Output the [X, Y] coordinate of the center of the cell containing the given text.  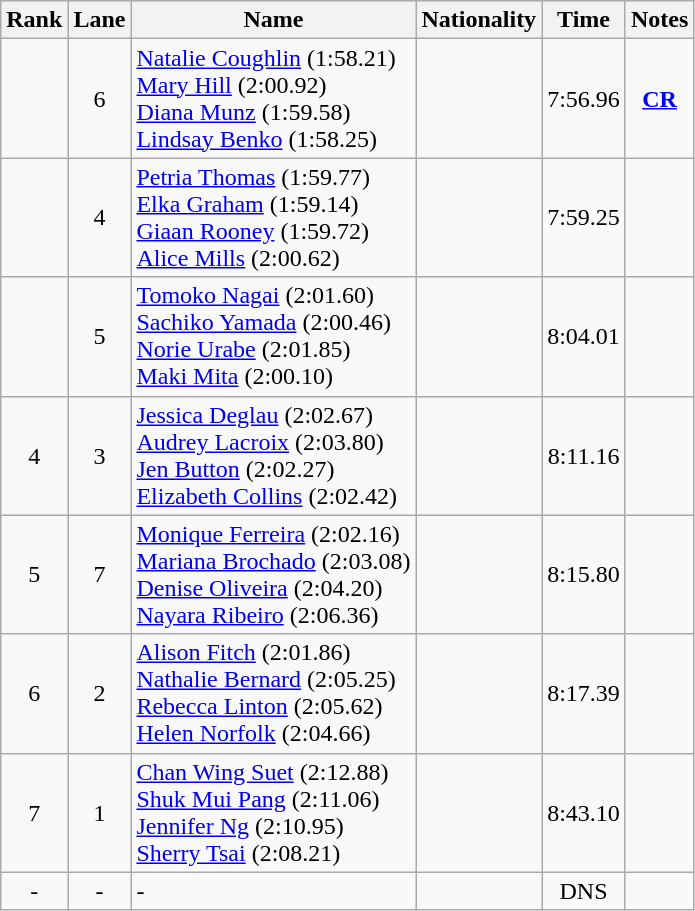
2 [100, 694]
Jessica Deglau (2:02.67) Audrey Lacroix (2:03.80) Jen Button (2:02.27) Elizabeth Collins (2:02.42) [274, 456]
Tomoko Nagai (2:01.60) Sachiko Yamada (2:00.46) Norie Urabe (2:01.85) Maki Mita (2:00.10) [274, 336]
Natalie Coughlin (1:58.21) Mary Hill (2:00.92) Diana Munz (1:59.58) Lindsay Benko (1:58.25) [274, 98]
8:11.16 [584, 456]
8:15.80 [584, 574]
Monique Ferreira (2:02.16) Mariana Brochado (2:03.08) Denise Oliveira (2:04.20) Nayara Ribeiro (2:06.36) [274, 574]
8:04.01 [584, 336]
8:43.10 [584, 812]
Rank [34, 20]
Chan Wing Suet (2:12.88) Shuk Mui Pang (2:11.06) Jennifer Ng (2:10.95) Sherry Tsai (2:08.21) [274, 812]
Notes [659, 20]
DNS [584, 891]
Alison Fitch (2:01.86) Nathalie Bernard (2:05.25) Rebecca Linton (2:05.62) Helen Norfolk (2:04.66) [274, 694]
CR [659, 98]
7:59.25 [584, 218]
7:56.96 [584, 98]
Petria Thomas (1:59.77) Elka Graham (1:59.14) Giaan Rooney (1:59.72) Alice Mills (2:00.62) [274, 218]
1 [100, 812]
Nationality [479, 20]
8:17.39 [584, 694]
3 [100, 456]
Name [274, 20]
Time [584, 20]
Lane [100, 20]
